Capture the cell that displays the provided text and extract its (X, Y) central coordinate. 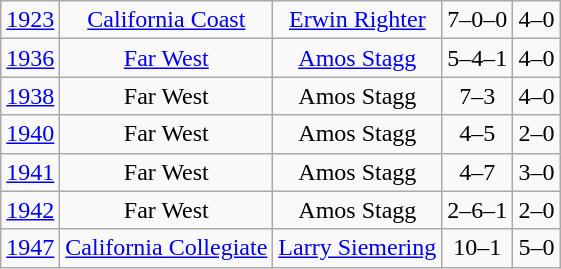
1938 (30, 96)
5–4–1 (478, 58)
1947 (30, 248)
5–0 (536, 248)
2–6–1 (478, 210)
1940 (30, 134)
7–3 (478, 96)
3–0 (536, 172)
7–0–0 (478, 20)
10–1 (478, 248)
1923 (30, 20)
1941 (30, 172)
Larry Siemering (358, 248)
4–7 (478, 172)
California Collegiate (166, 248)
California Coast (166, 20)
1942 (30, 210)
Erwin Righter (358, 20)
4–5 (478, 134)
1936 (30, 58)
